Capture the cell that displays the provided text and extract its (X, Y) central coordinate. 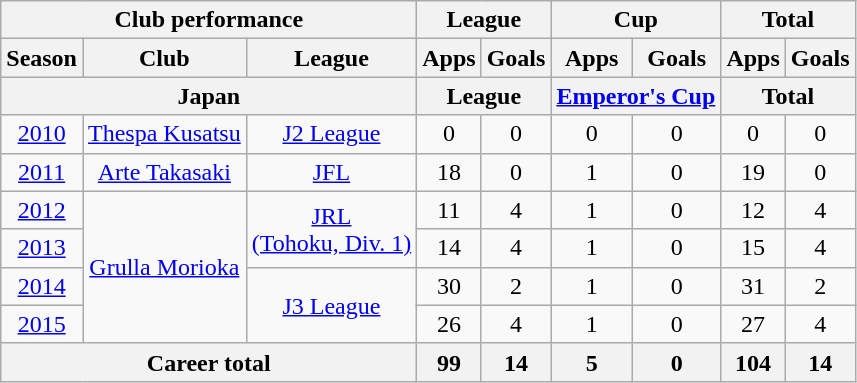
99 (449, 362)
2013 (42, 248)
31 (753, 286)
Club (164, 58)
Season (42, 58)
JFL (331, 172)
18 (449, 172)
J3 League (331, 305)
2011 (42, 172)
2012 (42, 210)
J2 League (331, 134)
26 (449, 324)
Thespa Kusatsu (164, 134)
12 (753, 210)
27 (753, 324)
5 (592, 362)
Club performance (209, 20)
JRL(Tohoku, Div. 1) (331, 229)
Career total (209, 362)
Cup (636, 20)
Japan (209, 96)
2014 (42, 286)
15 (753, 248)
19 (753, 172)
Emperor's Cup (636, 96)
30 (449, 286)
11 (449, 210)
104 (753, 362)
2010 (42, 134)
2015 (42, 324)
Arte Takasaki (164, 172)
Grulla Morioka (164, 267)
